Output the (X, Y) coordinate of the center of the cell containing the given text.  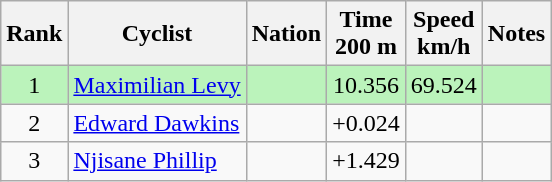
Njisane Phillip (157, 161)
10.356 (366, 85)
Edward Dawkins (157, 123)
Notes (516, 34)
+1.429 (366, 161)
+0.024 (366, 123)
Rank (34, 34)
Maximilian Levy (157, 85)
Nation (286, 34)
1 (34, 85)
69.524 (444, 85)
Time200 m (366, 34)
2 (34, 123)
Cyclist (157, 34)
Speedkm/h (444, 34)
3 (34, 161)
